Detect which cell encompasses the target text, then output its [X, Y] center coordinate. 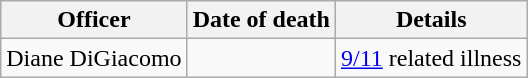
Diane DiGiacomo [94, 58]
Officer [94, 20]
Details [430, 20]
Date of death [261, 20]
9/11 related illness [430, 58]
